Output the [x, y] coordinate of the center of the cell containing the given text.  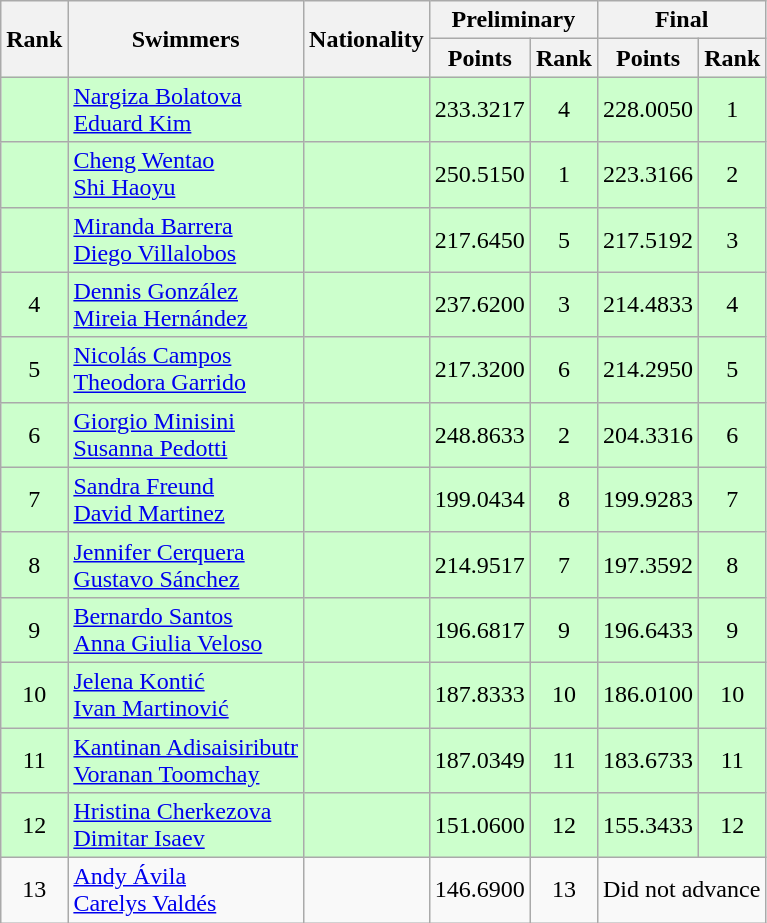
187.8333 [480, 694]
196.6817 [480, 630]
217.5192 [648, 240]
204.3316 [648, 434]
199.0434 [480, 500]
214.9517 [480, 564]
Dennis GonzálezMireia Hernández [186, 304]
250.5150 [480, 174]
Nationality [367, 39]
Miranda BarreraDiego Villalobos [186, 240]
Jelena KontićIvan Martinović [186, 694]
183.6733 [648, 760]
Cheng WentaoShi Haoyu [186, 174]
Giorgio MinisiniSusanna Pedotti [186, 434]
187.0349 [480, 760]
Swimmers [186, 39]
Nicolás CamposTheodora Garrido [186, 370]
199.9283 [648, 500]
214.4833 [648, 304]
Bernardo SantosAnna Giulia Veloso [186, 630]
Preliminary [513, 20]
186.0100 [648, 694]
217.3200 [480, 370]
Did not advance [681, 890]
Final [681, 20]
Sandra FreundDavid Martinez [186, 500]
233.3217 [480, 110]
146.6900 [480, 890]
214.2950 [648, 370]
Hristina CherkezovaDimitar Isaev [186, 826]
Kantinan AdisaisiributrVoranan Toomchay [186, 760]
197.3592 [648, 564]
151.0600 [480, 826]
Nargiza BolatovaEduard Kim [186, 110]
Andy ÁvilaCarelys Valdés [186, 890]
228.0050 [648, 110]
248.8633 [480, 434]
Jennifer CerqueraGustavo Sánchez [186, 564]
217.6450 [480, 240]
155.3433 [648, 826]
196.6433 [648, 630]
237.6200 [480, 304]
223.3166 [648, 174]
